From the cell containing the given text, extract its center point as [x, y] coordinate. 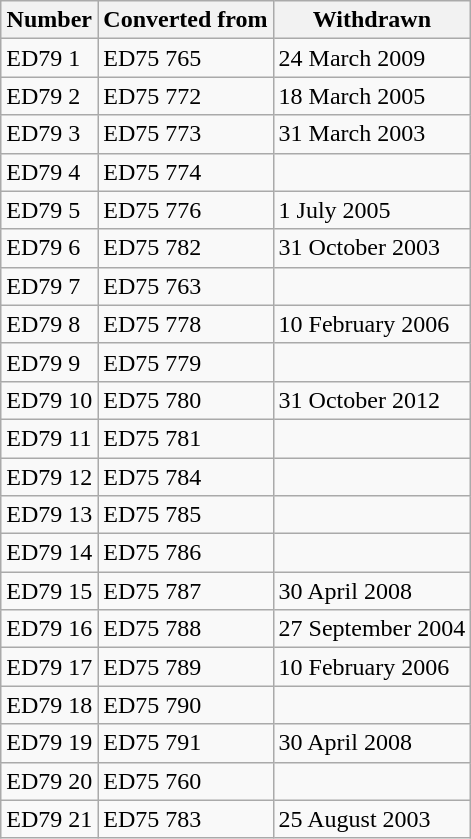
ED75 789 [186, 667]
ED75 783 [186, 819]
ED75 765 [186, 58]
31 March 2003 [372, 134]
ED79 2 [50, 96]
24 March 2009 [372, 58]
ED79 12 [50, 477]
ED75 785 [186, 515]
ED79 10 [50, 400]
25 August 2003 [372, 819]
31 October 2012 [372, 400]
ED79 3 [50, 134]
ED75 778 [186, 324]
18 March 2005 [372, 96]
1 July 2005 [372, 210]
ED79 1 [50, 58]
ED79 18 [50, 705]
ED79 8 [50, 324]
ED79 21 [50, 819]
ED79 20 [50, 781]
ED79 17 [50, 667]
ED75 790 [186, 705]
ED75 760 [186, 781]
ED75 776 [186, 210]
ED79 11 [50, 438]
ED75 782 [186, 248]
ED79 16 [50, 629]
31 October 2003 [372, 248]
ED79 5 [50, 210]
ED79 13 [50, 515]
ED75 779 [186, 362]
ED75 780 [186, 400]
ED79 19 [50, 743]
ED75 787 [186, 591]
ED75 772 [186, 96]
ED79 15 [50, 591]
ED75 781 [186, 438]
ED75 788 [186, 629]
27 September 2004 [372, 629]
ED75 791 [186, 743]
Withdrawn [372, 20]
ED79 14 [50, 553]
ED75 784 [186, 477]
ED75 773 [186, 134]
ED79 4 [50, 172]
ED79 9 [50, 362]
ED79 6 [50, 248]
ED75 786 [186, 553]
Number [50, 20]
ED75 774 [186, 172]
Converted from [186, 20]
ED79 7 [50, 286]
ED75 763 [186, 286]
